Return the (x, y) coordinate for the center point of the cell that contains the specified text.  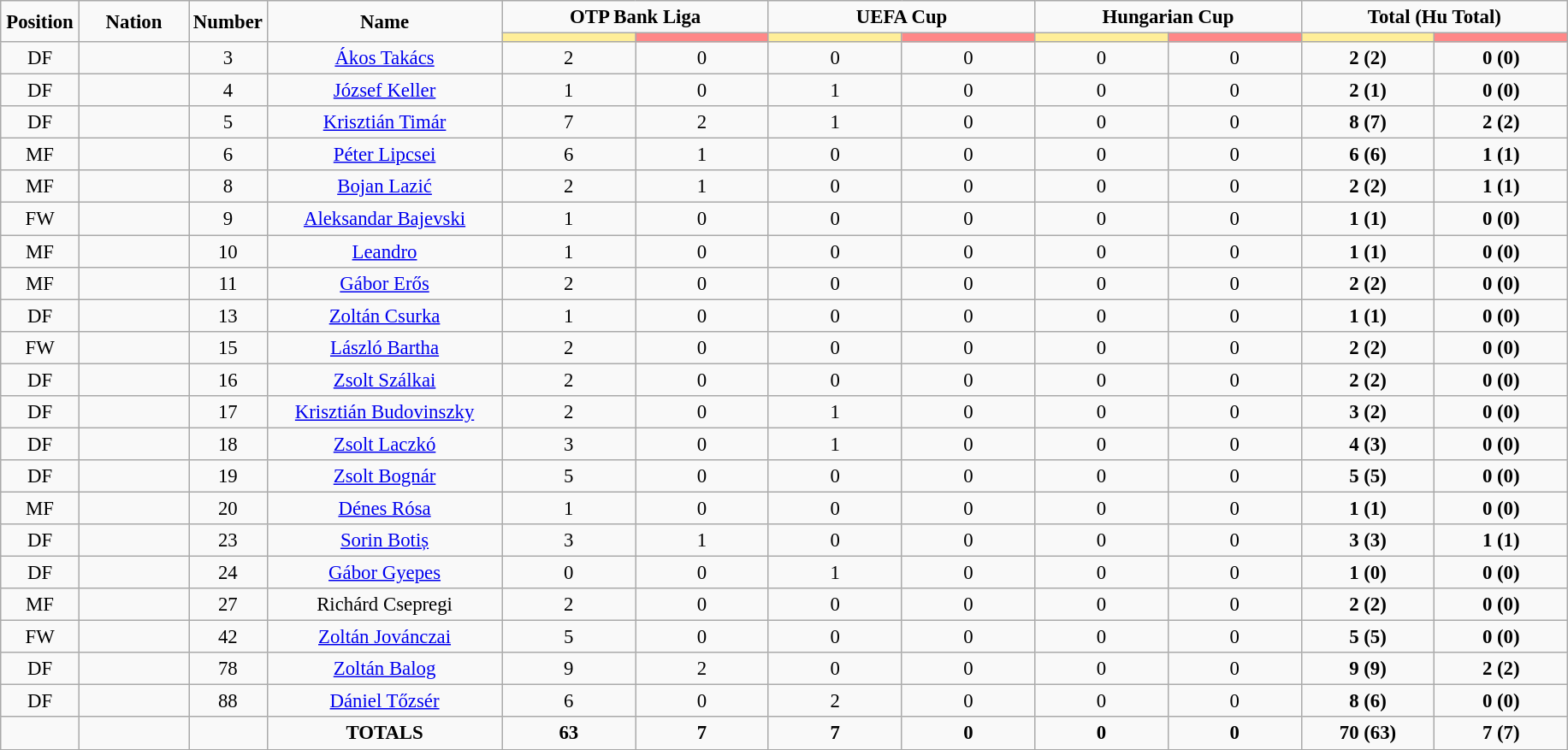
Bojan Lazić (385, 187)
Hungarian Cup (1169, 17)
17 (228, 412)
Krisztián Budovinszky (385, 412)
63 (569, 734)
Zsolt Laczkó (385, 444)
19 (228, 476)
78 (228, 669)
Ákos Takács (385, 58)
Position (40, 21)
9 (9) (1368, 669)
4 (228, 91)
Dénes Rósa (385, 508)
József Keller (385, 91)
10 (228, 251)
7 (7) (1501, 734)
6 (6) (1368, 155)
23 (228, 540)
Zoltán Balog (385, 669)
Krisztián Timár (385, 122)
Number (228, 21)
Richárd Csepregi (385, 605)
Zsolt Szálkai (385, 380)
3 (3) (1368, 540)
70 (63) (1368, 734)
18 (228, 444)
Aleksandar Bajevski (385, 219)
Gábor Gyepes (385, 573)
Nation (133, 21)
42 (228, 637)
Sorin Botiș (385, 540)
4 (3) (1368, 444)
8 (7) (1368, 122)
15 (228, 347)
Zsolt Bognár (385, 476)
TOTALS (385, 734)
20 (228, 508)
88 (228, 701)
8 (228, 187)
27 (228, 605)
Name (385, 21)
11 (228, 283)
Dániel Tőzsér (385, 701)
Gábor Erős (385, 283)
8 (6) (1368, 701)
3 (2) (1368, 412)
Zoltán Jovánczai (385, 637)
Total (Hu Total) (1435, 17)
OTP Bank Liga (635, 17)
16 (228, 380)
Zoltán Csurka (385, 316)
13 (228, 316)
1 (0) (1368, 573)
2 (1) (1368, 91)
László Bartha (385, 347)
UEFA Cup (902, 17)
Leandro (385, 251)
24 (228, 573)
Péter Lipcsei (385, 155)
